Find where the given text appears and provide that cell's center as (x, y) coordinate. 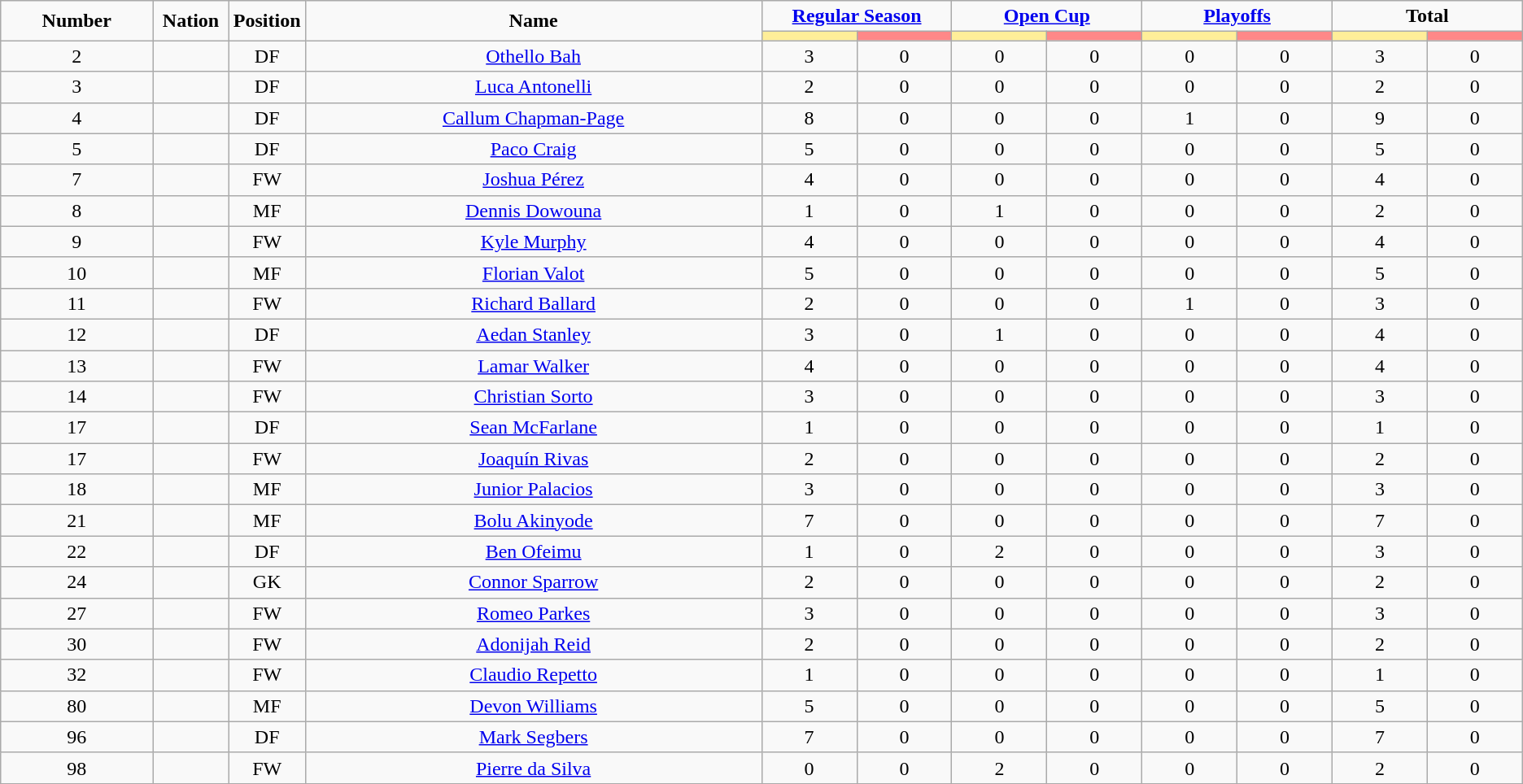
24 (76, 582)
Othello Bah (534, 56)
Junior Palacios (534, 490)
Romeo Parkes (534, 613)
Number (76, 21)
Connor Sparrow (534, 582)
Sean McFarlane (534, 428)
GK (267, 582)
Joaquín Rivas (534, 459)
Playoffs (1237, 16)
Mark Segbers (534, 737)
30 (76, 644)
Luca Antonelli (534, 87)
Claudio Repetto (534, 675)
Lamar Walker (534, 365)
98 (76, 768)
Position (267, 21)
80 (76, 706)
10 (76, 272)
Regular Season (857, 16)
Name (534, 21)
Nation (191, 21)
22 (76, 551)
13 (76, 365)
Open Cup (1047, 16)
Richard Ballard (534, 303)
Christian Sorto (534, 397)
32 (76, 675)
21 (76, 520)
Ben Ofeimu (534, 551)
Florian Valot (534, 272)
11 (76, 303)
Pierre da Silva (534, 768)
14 (76, 397)
18 (76, 490)
Paco Craig (534, 149)
Kyle Murphy (534, 242)
Joshua Pérez (534, 180)
96 (76, 737)
Total (1427, 16)
12 (76, 334)
Devon Williams (534, 706)
27 (76, 613)
Dennis Dowouna (534, 211)
Aedan Stanley (534, 334)
Callum Chapman-Page (534, 118)
Bolu Akinyode (534, 520)
Adonijah Reid (534, 644)
